Search for the cell housing the specified text and yield its [X, Y] center coordinate. 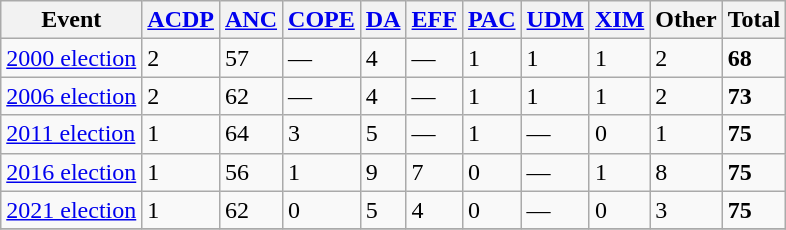
73 [754, 96]
ANC [250, 20]
7 [434, 172]
2006 election [72, 96]
Other [686, 20]
EFF [434, 20]
ACDP [181, 20]
68 [754, 58]
Event [72, 20]
COPE [322, 20]
57 [250, 58]
8 [686, 172]
Total [754, 20]
9 [383, 172]
64 [250, 134]
56 [250, 172]
PAC [492, 20]
UDM [555, 20]
2011 election [72, 134]
2016 election [72, 172]
2000 election [72, 58]
2021 election [72, 210]
DA [383, 20]
XIM [619, 20]
